Search for the cell housing the specified text and yield its (X, Y) center coordinate. 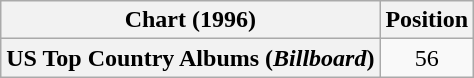
Chart (1996) (190, 20)
Position (427, 20)
US Top Country Albums (Billboard) (190, 58)
56 (427, 58)
